Determine the (X, Y) coordinate at the center of the cell enclosing the given text.  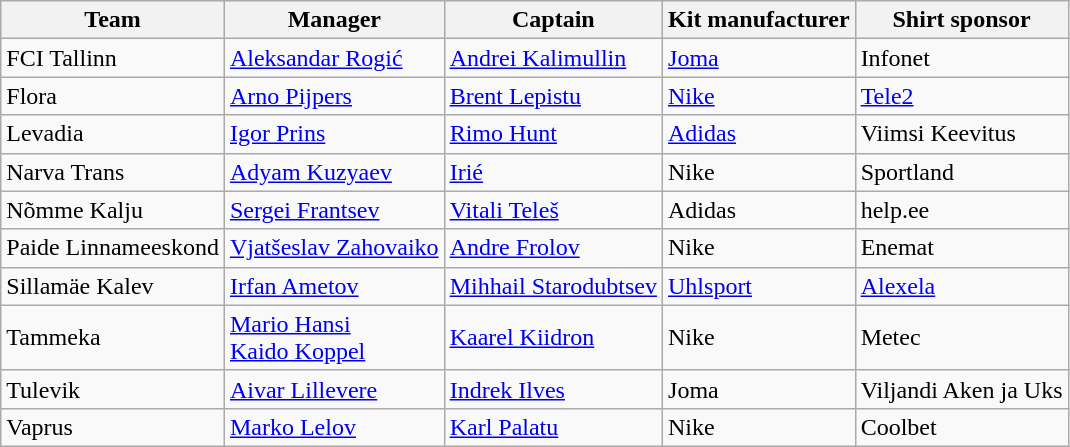
Enemat (962, 248)
Irié (553, 172)
Brent Lepistu (553, 96)
Andrei Kalimullin (553, 58)
Marko Lelov (334, 427)
Sergei Frantsev (334, 210)
Team (113, 20)
Mihhail Starodubtsev (553, 286)
Levadia (113, 134)
Tulevik (113, 389)
Vitali Teleš (553, 210)
Tammeka (113, 338)
Captain (553, 20)
Irfan Ametov (334, 286)
Igor Prins (334, 134)
Infonet (962, 58)
Vaprus (113, 427)
Kit manufacturer (760, 20)
Shirt sponsor (962, 20)
Andre Frolov (553, 248)
Tele2 (962, 96)
Indrek Ilves (553, 389)
Manager (334, 20)
Viimsi Keevitus (962, 134)
Aleksandar Rogić (334, 58)
Narva Trans (113, 172)
Aivar Lillevere (334, 389)
Sillamäe Kalev (113, 286)
help.ee (962, 210)
Vjatšeslav Zahovaiko (334, 248)
Uhlsport (760, 286)
Sportland (962, 172)
Karl Palatu (553, 427)
Paide Linnameeskond (113, 248)
Flora (113, 96)
Mario Hansi Kaido Koppel (334, 338)
Rimo Hunt (553, 134)
Nõmme Kalju (113, 210)
Adyam Kuzyaev (334, 172)
Kaarel Kiidron (553, 338)
Arno Pijpers (334, 96)
Alexela (962, 286)
FCI Tallinn (113, 58)
Viljandi Aken ja Uks (962, 389)
Metec (962, 338)
Coolbet (962, 427)
